Capture the cell that displays the provided text and extract its [X, Y] central coordinate. 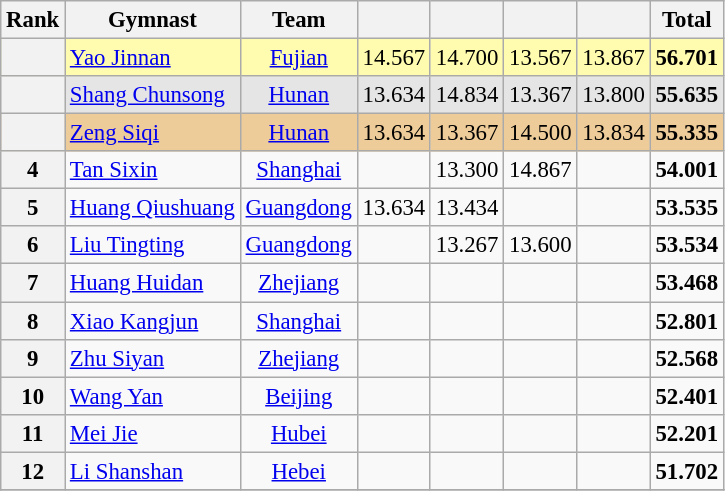
13.800 [614, 95]
13.434 [466, 208]
13.834 [614, 133]
53.468 [686, 283]
Zhu Siyan [153, 358]
6 [33, 245]
14.567 [394, 58]
Wang Yan [153, 396]
Tan Sixin [153, 170]
Hebei [298, 471]
8 [33, 321]
52.568 [686, 358]
13.267 [466, 245]
Zeng Siqi [153, 133]
Liu Tingting [153, 245]
13.567 [540, 58]
Li Shanshan [153, 471]
52.801 [686, 321]
Xiao Kangjun [153, 321]
10 [33, 396]
4 [33, 170]
56.701 [686, 58]
14.834 [466, 95]
53.535 [686, 208]
Huang Huidan [153, 283]
53.534 [686, 245]
Huang Qiushuang [153, 208]
Rank [33, 20]
52.201 [686, 433]
Shang Chunsong [153, 95]
Total [686, 20]
Beijing [298, 396]
14.700 [466, 58]
11 [33, 433]
13.600 [540, 245]
51.702 [686, 471]
13.300 [466, 170]
Fujian [298, 58]
9 [33, 358]
12 [33, 471]
Gymnast [153, 20]
5 [33, 208]
52.401 [686, 396]
55.335 [686, 133]
7 [33, 283]
Team [298, 20]
55.635 [686, 95]
14.867 [540, 170]
13.867 [614, 58]
Mei Jie [153, 433]
Yao Jinnan [153, 58]
54.001 [686, 170]
Hubei [298, 433]
14.500 [540, 133]
